Locate the cell with the specified text and output its (X, Y) center coordinate. 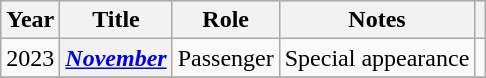
Passenger (226, 58)
Title (116, 20)
November (116, 58)
Special appearance (377, 58)
2023 (30, 58)
Notes (377, 20)
Year (30, 20)
Role (226, 20)
